Identify which cell holds the provided text, then report its [x, y] central coordinate. 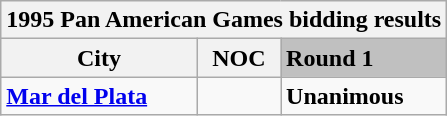
Mar del Plata [100, 96]
1995 Pan American Games bidding results [224, 20]
City [100, 58]
Round 1 [364, 58]
Unanimous [364, 96]
NOC [238, 58]
